Scan for the cell matching the given text and deliver its (x, y) coordinate at center. 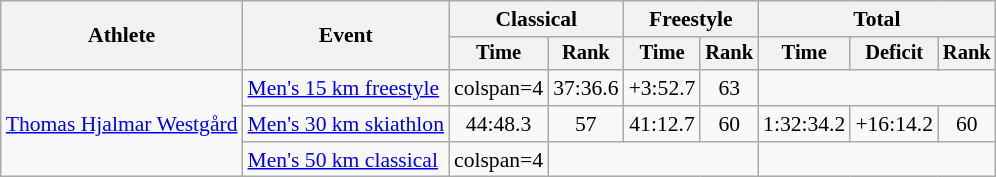
63 (729, 88)
+16:14.2 (894, 124)
+3:52.7 (662, 88)
Athlete (122, 36)
1:32:34.2 (804, 124)
Total (877, 19)
41:12.7 (662, 124)
Men's 15 km freestyle (346, 88)
Classical (536, 19)
Deficit (894, 54)
Freestyle (691, 19)
57 (586, 124)
Event (346, 36)
44:48.3 (498, 124)
37:36.6 (586, 88)
colspan=4 (498, 88)
Men's 30 km skiathlon (346, 124)
Thomas Hjalmar Westgård (122, 124)
